Detect which cell encompasses the target text, then output its [X, Y] center coordinate. 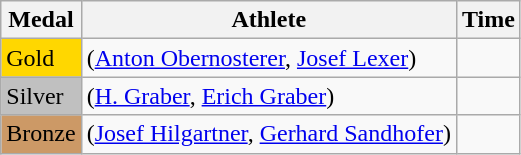
Silver [41, 96]
Gold [41, 58]
Time [488, 20]
(Anton Obernosterer, Josef Lexer) [268, 58]
(H. Graber, Erich Graber) [268, 96]
Athlete [268, 20]
Bronze [41, 134]
Medal [41, 20]
(Josef Hilgartner, Gerhard Sandhofer) [268, 134]
